Locate the cell with the specified text and output its [x, y] center coordinate. 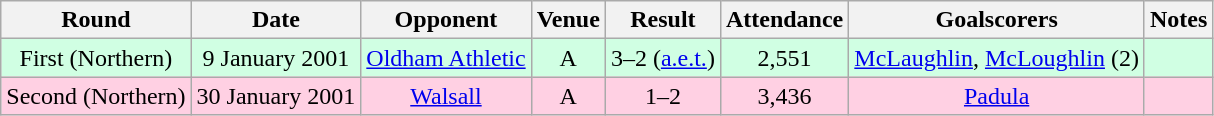
2,551 [784, 58]
3,436 [784, 96]
Notes [1178, 20]
9 January 2001 [276, 58]
Venue [568, 20]
Walsall [446, 96]
Oldham Athletic [446, 58]
3–2 (a.e.t.) [662, 58]
Opponent [446, 20]
Round [96, 20]
30 January 2001 [276, 96]
Padula [997, 96]
First (Northern) [96, 58]
Goalscorers [997, 20]
McLaughlin, McLoughlin (2) [997, 58]
1–2 [662, 96]
Attendance [784, 20]
Second (Northern) [96, 96]
Date [276, 20]
Result [662, 20]
